Determine the (X, Y) coordinate at the center of the cell enclosing the given text.  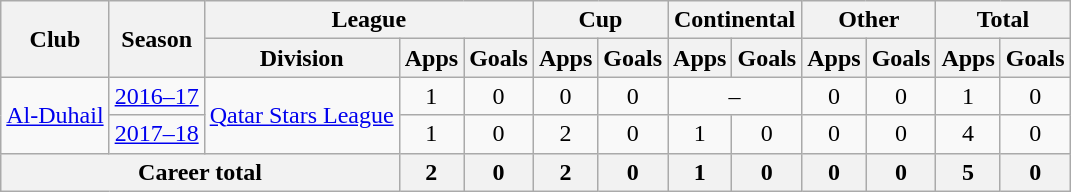
Total (1003, 20)
5 (968, 172)
Qatar Stars League (302, 115)
League (368, 20)
Division (302, 58)
4 (968, 134)
2016–17 (156, 96)
Career total (200, 172)
Season (156, 39)
Club (55, 39)
Cup (600, 20)
Continental (735, 20)
– (735, 96)
Other (869, 20)
2017–18 (156, 134)
Al-Duhail (55, 115)
